Locate the cell with the specified text and output its (x, y) center coordinate. 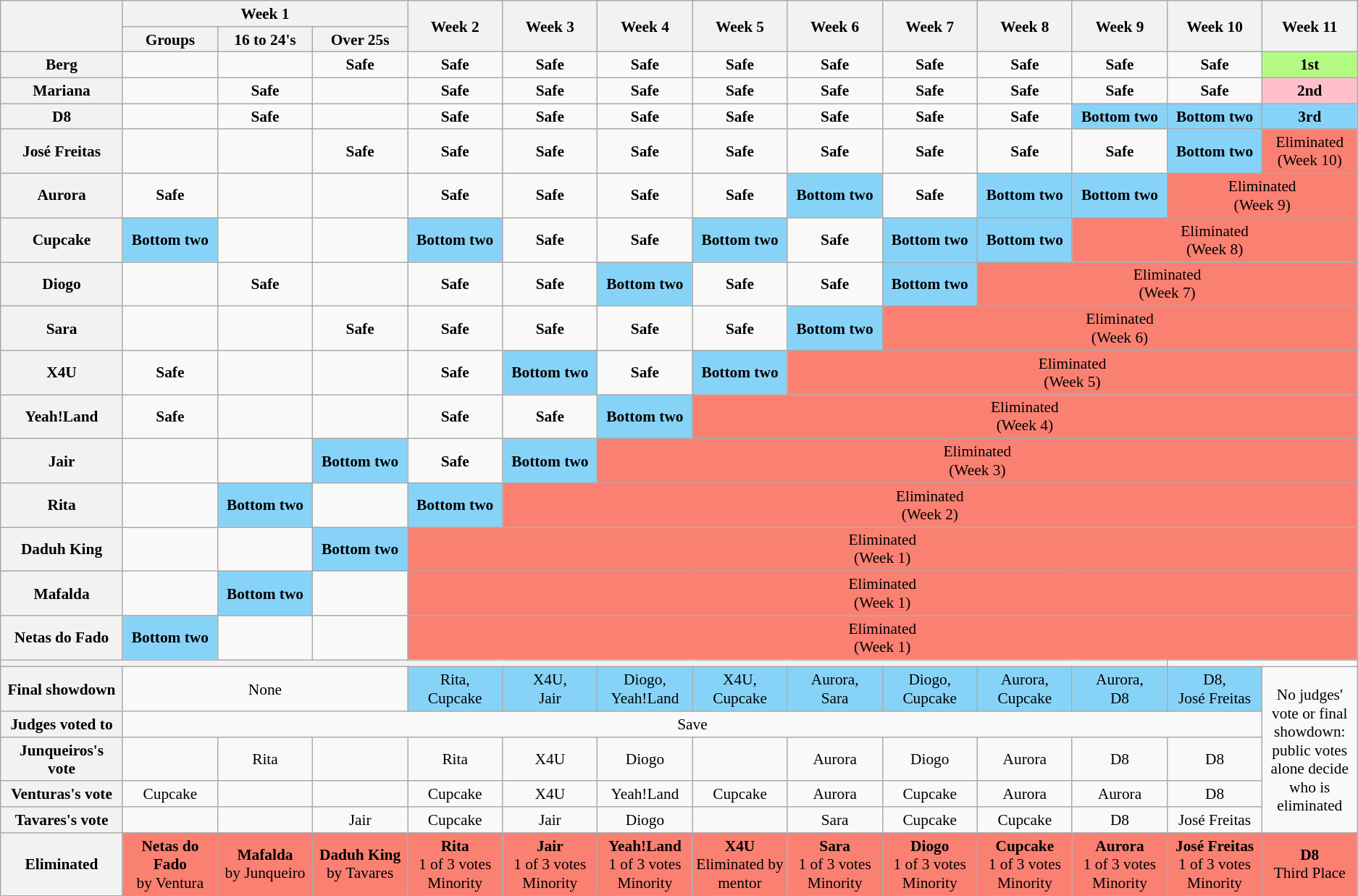
Week 6 (834, 26)
Mariana (62, 91)
16 to 24's (265, 40)
Save (692, 724)
Week 9 (1120, 26)
Junqueiros's vote (62, 759)
D8Third Place (1309, 865)
Sara1 of 3 votesMinority (834, 865)
Eliminated(Week 8) (1214, 240)
X4U,Jair (550, 690)
Over 25s (361, 40)
Eliminated(Week 10) (1309, 152)
Week 7 (930, 26)
Eliminated(Week 7) (1168, 284)
Yeah!Land1 of 3 votesMinority (645, 865)
Aurora,Sara (834, 690)
Week 8 (1024, 26)
Netas do Fado (62, 637)
Berg (62, 65)
D8,José Freitas (1215, 690)
Diogo1 of 3 votesMinority (930, 865)
3rd (1309, 117)
No judges' vote or final showdown: public votes alone decide who is eliminated (1309, 750)
X4U,Cupcake (740, 690)
Final showdown (62, 690)
Week 3 (550, 26)
Rita,Cupcake (455, 690)
Daduh Kingby Tavares (361, 865)
Week 5 (740, 26)
Eliminated(Week 2) (930, 506)
Jair1 of 3 votesMinority (550, 865)
Diogo,Yeah!Land (645, 690)
Week 11 (1309, 26)
Judges voted to (62, 724)
Netas do Fadoby Ventura (169, 865)
Diogo,Cupcake (930, 690)
Eliminated (62, 865)
Mafaldaby Junqueiro (265, 865)
Daduh King (62, 549)
Eliminated(Week 6) (1120, 329)
Rita1 of 3 votesMinority (455, 865)
Groups (169, 40)
Eliminated(Week 5) (1072, 372)
None (265, 690)
Mafalda (62, 594)
Eliminated(Week 9) (1262, 196)
Week 10 (1215, 26)
Aurora,D8 (1120, 690)
Cupcake1 of 3 votesMinority (1024, 865)
Venturas's vote (62, 795)
Week 4 (645, 26)
Eliminated(Week 3) (978, 461)
2nd (1309, 91)
Week 1 (265, 14)
Week 2 (455, 26)
José Freitas1 of 3 votesMinority (1215, 865)
Aurora,Cupcake (1024, 690)
Tavares's vote (62, 820)
Aurora1 of 3 votesMinority (1120, 865)
1st (1309, 65)
Eliminated(Week 4) (1025, 417)
X4UEliminated by mentor (740, 865)
